From the cell containing the given text, extract its center point as (x, y) coordinate. 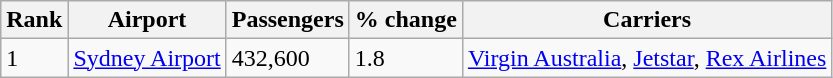
Carriers (647, 20)
% change (406, 20)
Airport (147, 20)
Rank (34, 20)
1 (34, 58)
Sydney Airport (147, 58)
1.8 (406, 58)
432,600 (288, 58)
Virgin Australia, Jetstar, Rex Airlines (647, 58)
Passengers (288, 20)
